Scan for the cell matching the given text and deliver its (x, y) coordinate at center. 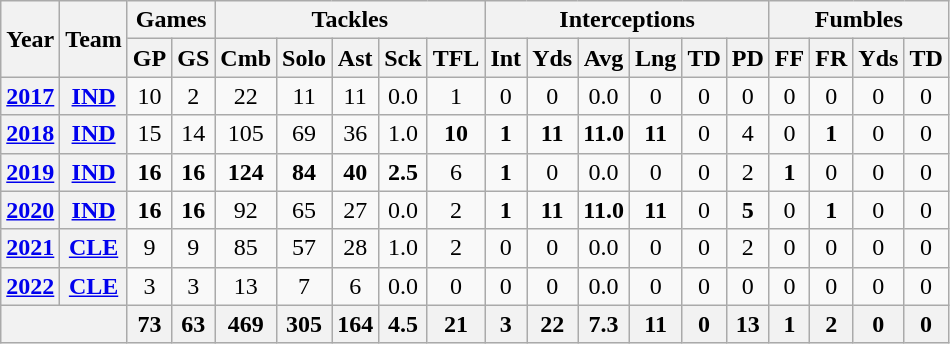
40 (356, 172)
2019 (30, 172)
Fumbles (858, 20)
2017 (30, 96)
27 (356, 210)
305 (304, 324)
4 (748, 134)
105 (246, 134)
2021 (30, 248)
5 (748, 210)
92 (246, 210)
57 (304, 248)
Team (94, 39)
FF (789, 58)
36 (356, 134)
85 (246, 248)
2020 (30, 210)
4.5 (403, 324)
124 (246, 172)
FR (832, 58)
Avg (604, 58)
TFL (456, 58)
65 (304, 210)
Interceptions (627, 20)
2022 (30, 286)
2018 (30, 134)
21 (456, 324)
Year (30, 39)
63 (194, 324)
2.5 (403, 172)
164 (356, 324)
Cmb (246, 58)
14 (194, 134)
Int (506, 58)
15 (149, 134)
7.3 (604, 324)
Ast (356, 58)
PD (748, 58)
28 (356, 248)
GS (194, 58)
Games (170, 20)
GP (149, 58)
469 (246, 324)
73 (149, 324)
Tackles (350, 20)
Lng (655, 58)
Sck (403, 58)
Solo (304, 58)
69 (304, 134)
84 (304, 172)
7 (304, 286)
